Output the [x, y] coordinate of the center of the cell containing the given text.  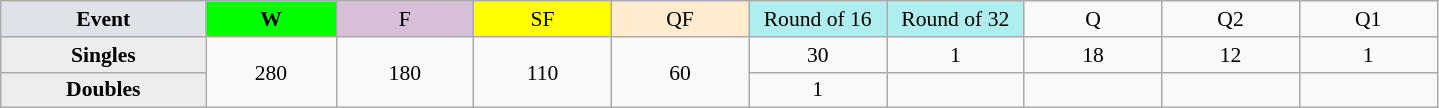
280 [271, 72]
Q [1093, 19]
W [271, 19]
Q1 [1368, 19]
Singles [104, 55]
18 [1093, 55]
Doubles [104, 90]
60 [680, 72]
Event [104, 19]
F [405, 19]
12 [1231, 55]
Round of 32 [955, 19]
Q2 [1231, 19]
180 [405, 72]
110 [543, 72]
Round of 16 [818, 19]
QF [680, 19]
SF [543, 19]
30 [818, 55]
